Extract the [X, Y] coordinate from the center of the cell holding the provided text.  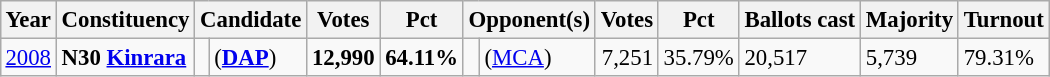
79.31% [1004, 57]
(MCA) [537, 57]
35.79% [698, 57]
Majority [909, 20]
12,990 [344, 57]
Ballots cast [800, 20]
Turnout [1004, 20]
Year [28, 20]
Opponent(s) [529, 20]
7,251 [626, 57]
Constituency [125, 20]
5,739 [909, 57]
20,517 [800, 57]
N30 Kinrara [125, 57]
Candidate [251, 20]
2008 [28, 57]
64.11% [422, 57]
(DAP) [258, 57]
